Search for the cell housing the specified text and yield its (x, y) center coordinate. 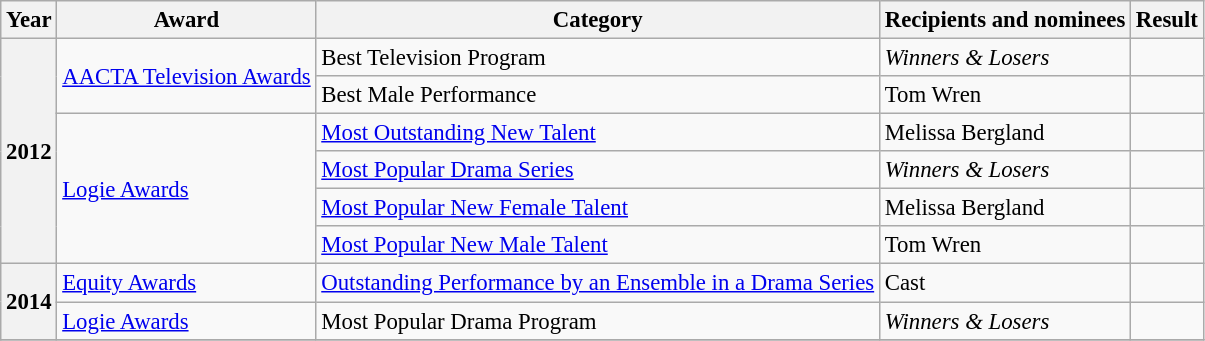
Best Male Performance (598, 95)
Year (29, 20)
Cast (1004, 283)
Most Popular New Female Talent (598, 208)
Most Popular New Male Talent (598, 245)
Outstanding Performance by an Ensemble in a Drama Series (598, 283)
2012 (29, 152)
Most Popular Drama Program (598, 321)
Equity Awards (186, 283)
Result (1168, 20)
2014 (29, 302)
Category (598, 20)
Most Popular Drama Series (598, 170)
Most Outstanding New Talent (598, 133)
Best Television Program (598, 58)
AACTA Television Awards (186, 76)
Award (186, 20)
Recipients and nominees (1004, 20)
